Scan for the cell matching the given text and deliver its (X, Y) coordinate at center. 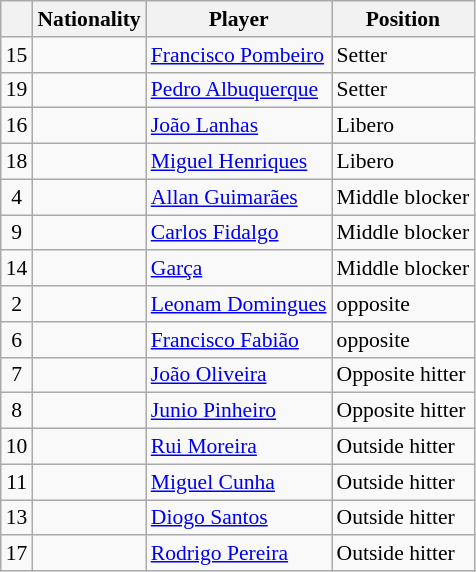
19 (17, 90)
7 (17, 375)
Miguel Cunha (239, 482)
2 (17, 304)
Position (404, 19)
João Oliveira (239, 375)
18 (17, 162)
10 (17, 447)
8 (17, 411)
4 (17, 197)
Nationality (88, 19)
Francisco Fabião (239, 340)
Allan Guimarães (239, 197)
9 (17, 233)
Francisco Pombeiro (239, 55)
15 (17, 55)
17 (17, 554)
Rui Moreira (239, 447)
Miguel Henriques (239, 162)
Rodrigo Pereira (239, 554)
Pedro Albuquerque (239, 90)
16 (17, 126)
Carlos Fidalgo (239, 233)
Player (239, 19)
João Lanhas (239, 126)
Junio Pinheiro (239, 411)
14 (17, 269)
6 (17, 340)
Diogo Santos (239, 518)
11 (17, 482)
Garça (239, 269)
Leonam Domingues (239, 304)
13 (17, 518)
